Provide the (X, Y) coordinate of the cell's center where the given text is located.  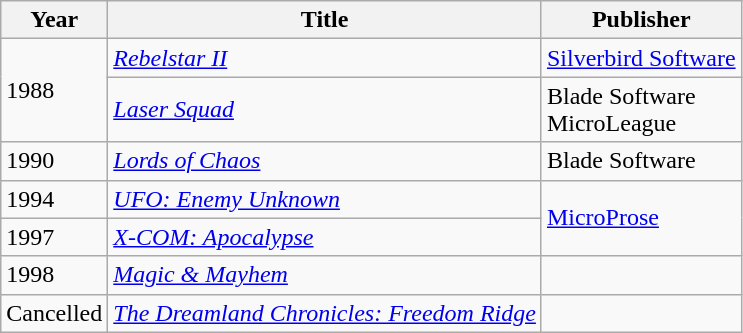
X-COM: Apocalypse (325, 237)
1994 (54, 199)
Rebelstar II (325, 58)
Silverbird Software (641, 58)
1990 (54, 161)
1997 (54, 237)
Lords of Chaos (325, 161)
Laser Squad (325, 110)
Magic & Mayhem (325, 275)
Blade Software (641, 161)
MicroProse (641, 218)
Cancelled (54, 313)
The Dreamland Chronicles: Freedom Ridge (325, 313)
Year (54, 20)
Title (325, 20)
1998 (54, 275)
Blade SoftwareMicroLeague (641, 110)
1988 (54, 90)
Publisher (641, 20)
UFO: Enemy Unknown (325, 199)
